Return the (X, Y) coordinate for the center point of the cell that contains the specified text.  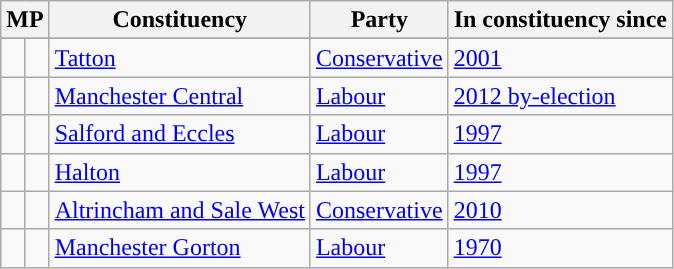
MP (25, 20)
2010 (560, 210)
Salford and Eccles (180, 134)
Manchester Gorton (180, 248)
Manchester Central (180, 96)
Tatton (180, 58)
In constituency since (560, 20)
2001 (560, 58)
2012 by-election (560, 96)
Altrincham and Sale West (180, 210)
Party (379, 20)
Constituency (180, 20)
1970 (560, 248)
Halton (180, 172)
